Return (X, Y) of the center of cell containing provided text 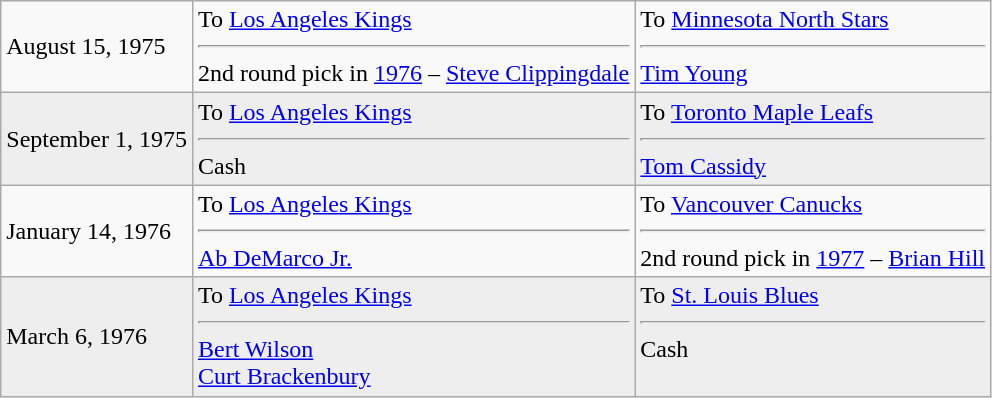
To Vancouver Canucks2nd round pick in 1977 – Brian Hill (813, 231)
To Toronto Maple LeafsTom Cassidy (813, 139)
To Los Angeles KingsBert Wilson Curt Brackenbury (413, 336)
To St. Louis BluesCash (813, 336)
To Los Angeles Kings2nd round pick in 1976 – Steve Clippingdale (413, 47)
March 6, 1976 (97, 336)
To Los Angeles KingsCash (413, 139)
August 15, 1975 (97, 47)
To Minnesota North StarsTim Young (813, 47)
September 1, 1975 (97, 139)
To Los Angeles KingsAb DeMarco Jr. (413, 231)
January 14, 1976 (97, 231)
